Return the (x, y) coordinate for the center point of the cell that contains the specified text.  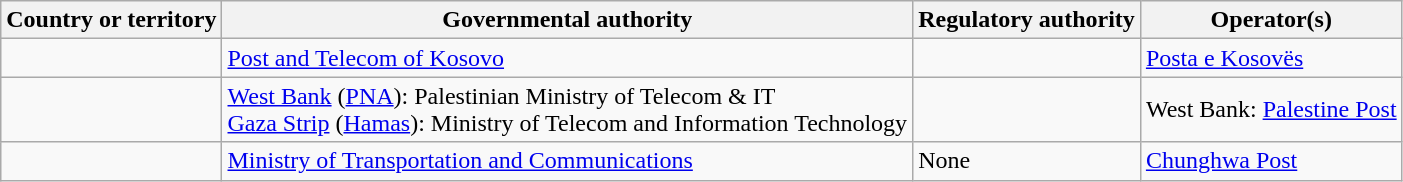
Country or territory (112, 20)
Governmental authority (568, 20)
Operator(s) (1271, 20)
Post and Telecom of Kosovo (568, 58)
Regulatory authority (1027, 20)
Chunghwa Post (1271, 161)
None (1027, 161)
Posta e Kosovës (1271, 58)
Ministry of Transportation and Communications (568, 161)
West Bank: Palestine Post (1271, 110)
West Bank (PNA): Palestinian Ministry of Telecom & IT Gaza Strip (Hamas): Ministry of Telecom and Information Technology (568, 110)
